Identify which cell holds the provided text, then report its (x, y) central coordinate. 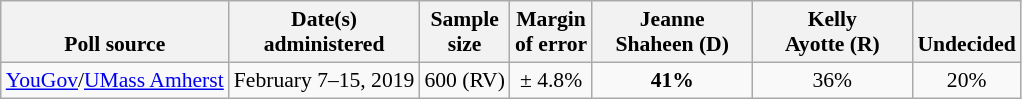
KellyAyotte (R) (832, 32)
20% (966, 80)
Undecided (966, 32)
41% (672, 80)
Poll source (115, 32)
600 (RV) (464, 80)
Marginof error (551, 32)
36% (832, 80)
February 7–15, 2019 (324, 80)
Samplesize (464, 32)
Date(s)administered (324, 32)
JeanneShaheen (D) (672, 32)
YouGov/UMass Amherst (115, 80)
± 4.8% (551, 80)
